Provide the [X, Y] coordinate of the cell's center where the given text is located.  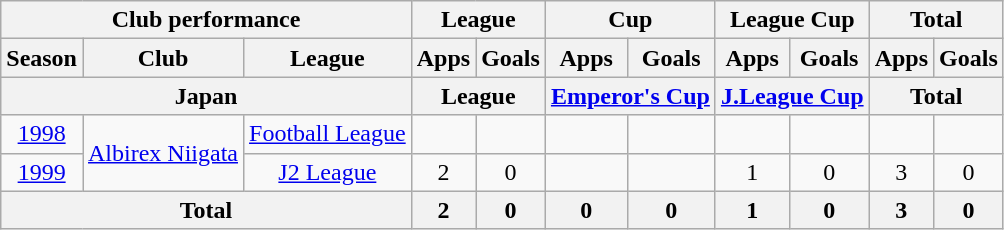
League Cup [792, 20]
Emperor's Cup [630, 96]
Club [162, 58]
1999 [42, 172]
J2 League [328, 172]
1998 [42, 134]
Cup [630, 20]
Football League [328, 134]
Albirex Niigata [162, 153]
J.League Cup [792, 96]
Japan [206, 96]
Club performance [206, 20]
Season [42, 58]
